Return the [X, Y] coordinate for the center point of the cell that contains the specified text.  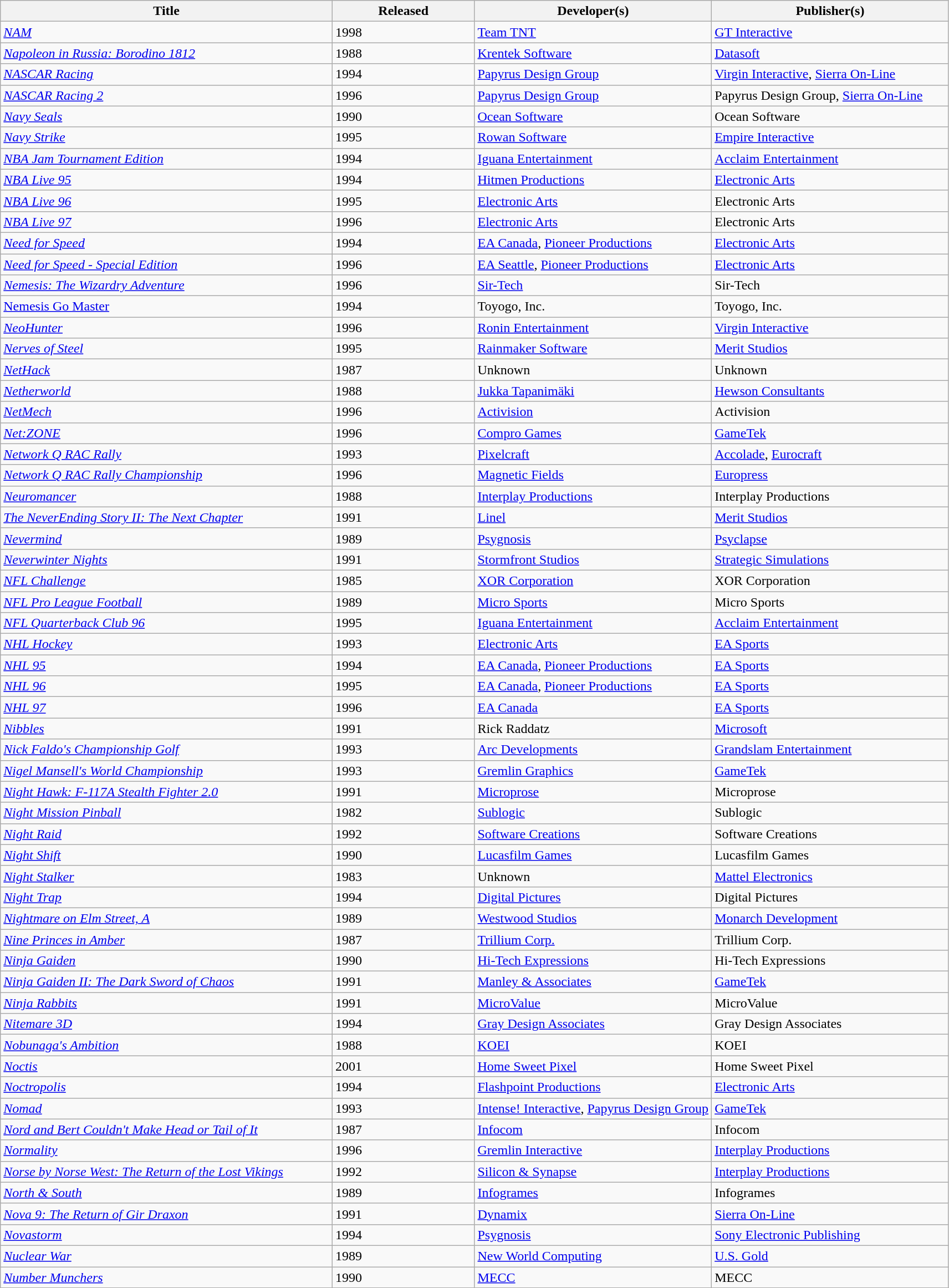
Night Shift [166, 855]
Night Stalker [166, 876]
Noctropolis [166, 1087]
Dynamix [593, 1214]
GT Interactive [830, 32]
Night Mission Pinball [166, 813]
NHL 96 [166, 686]
Nerves of Steel [166, 349]
Nevermind [166, 538]
Nick Faldo's Championship Golf [166, 750]
Arc Developments [593, 750]
Europress [830, 475]
NFL Quarterback Club 96 [166, 623]
Linel [593, 517]
Strategic Simulations [830, 559]
Night Hawk: F-117A Stealth Fighter 2.0 [166, 792]
NFL Pro League Football [166, 602]
Papyrus Design Group, Sierra On-Line [830, 95]
Network Q RAC Rally [166, 454]
Compro Games [593, 433]
NetMech [166, 412]
Navy Strike [166, 138]
Sierra On-Line [830, 1214]
Night Raid [166, 834]
Psyclapse [830, 538]
Nova 9: The Return of Gir Draxon [166, 1214]
1982 [404, 813]
Ninja Gaiden II: The Dark Sword of Chaos [166, 982]
Nigel Mansell's World Championship [166, 771]
North & South [166, 1193]
NBA Jam Tournament Edition [166, 159]
Ninja Gaiden [166, 961]
Hitmen Productions [593, 180]
Neuromancer [166, 496]
NBA Live 96 [166, 201]
NASCAR Racing 2 [166, 95]
Nemesis: The Wizardry Adventure [166, 286]
EA Canada [593, 707]
Accolade, Eurocraft [830, 454]
Nuclear War [166, 1256]
Pixelcraft [593, 454]
Napoleon in Russia: Borodino 1812 [166, 53]
Net:ZONE [166, 433]
Virgin Interactive, Sierra On-Line [830, 74]
Gremlin Interactive [593, 1150]
The NeverEnding Story II: The Next Chapter [166, 517]
Nemesis Go Master [166, 307]
Nomad [166, 1108]
Magnetic Fields [593, 475]
Rick Raddatz [593, 729]
Intense! Interactive, Papyrus Design Group [593, 1108]
Nobunaga's Ambition [166, 1045]
Need for Speed - Special Edition [166, 264]
Ronin Entertainment [593, 328]
U.S. Gold [830, 1256]
Krentek Software [593, 53]
NHL 97 [166, 707]
Gremlin Graphics [593, 771]
Rainmaker Software [593, 349]
Monarch Development [830, 918]
Neverwinter Nights [166, 559]
Norse by Norse West: The Return of the Lost Vikings [166, 1172]
Night Trap [166, 897]
NBA Live 97 [166, 222]
Number Munchers [166, 1277]
New World Computing [593, 1256]
Stormfront Studios [593, 559]
Publisher(s) [830, 11]
Mattel Electronics [830, 876]
Microsoft [830, 729]
NFL Challenge [166, 581]
Silicon & Synapse [593, 1172]
Team TNT [593, 32]
NetHack [166, 370]
Virgin Interactive [830, 328]
NeoHunter [166, 328]
Nibbles [166, 729]
Navy Seals [166, 116]
Datasoft [830, 53]
Netherworld [166, 391]
Manley & Associates [593, 982]
Sony Electronic Publishing [830, 1235]
Title [166, 11]
1998 [404, 32]
NHL Hockey [166, 644]
Flashpoint Productions [593, 1087]
Nitemare 3D [166, 1024]
Normality [166, 1150]
Westwood Studios [593, 918]
Novastorm [166, 1235]
Grandslam Entertainment [830, 750]
NASCAR Racing [166, 74]
Network Q RAC Rally Championship [166, 475]
Hewson Consultants [830, 391]
Rowan Software [593, 138]
Ninja Rabbits [166, 1003]
Nord and Bert Couldn't Make Head or Tail of It [166, 1129]
1983 [404, 876]
NHL 95 [166, 665]
Developer(s) [593, 11]
Released [404, 11]
NBA Live 95 [166, 180]
1985 [404, 581]
Noctis [166, 1066]
Nine Princes in Amber [166, 940]
Nightmare on Elm Street, A [166, 918]
Need for Speed [166, 243]
2001 [404, 1066]
Empire Interactive [830, 138]
Jukka Tapanimäki [593, 391]
EA Seattle, Pioneer Productions [593, 264]
NAM [166, 32]
